Find where the given text appears and provide that cell's center as [X, Y] coordinate. 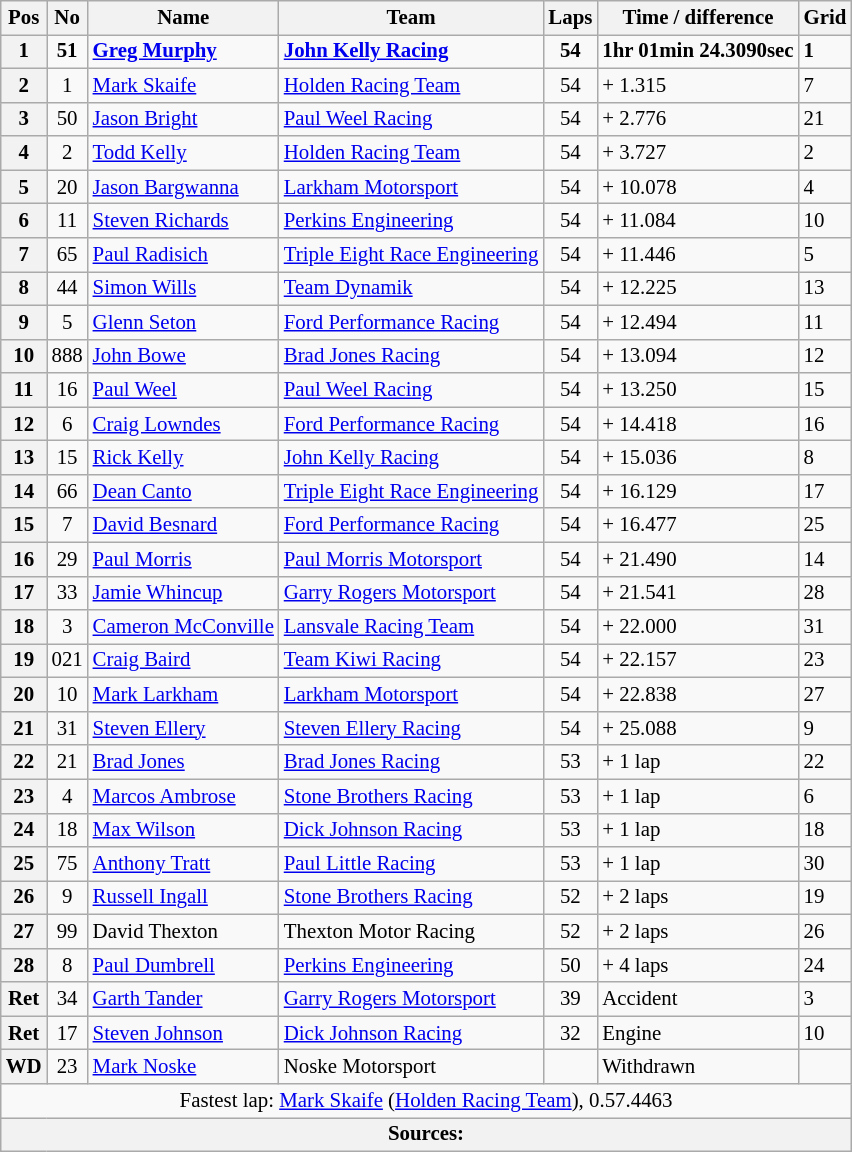
Accident [698, 999]
+ 22.000 [698, 627]
32 [570, 1033]
Craig Lowndes [184, 424]
Fastest lap: Mark Skaife (Holden Racing Team), 0.57.4463 [426, 1101]
Rick Kelly [184, 458]
Laps [570, 18]
Craig Baird [184, 661]
75 [68, 864]
Pos [24, 18]
+ 1.315 [698, 85]
+ 3.727 [698, 153]
+ 21.490 [698, 559]
Russell Ingall [184, 898]
+ 12.494 [698, 322]
+ 13.250 [698, 390]
888 [68, 356]
David Besnard [184, 525]
+ 12.225 [698, 288]
Time / difference [698, 18]
1hr 01min 24.3090sec [698, 51]
Paul Radisich [184, 255]
Jason Bargwanna [184, 187]
021 [68, 661]
Paul Little Racing [412, 864]
Marcos Ambrose [184, 796]
Paul Morris [184, 559]
+ 22.157 [698, 661]
Paul Morris Motorsport [412, 559]
Engine [698, 1033]
Cameron McConville [184, 627]
33 [68, 593]
Withdrawn [698, 1067]
Greg Murphy [184, 51]
Mark Noske [184, 1067]
Paul Dumbrell [184, 965]
Simon Wills [184, 288]
34 [68, 999]
+ 10.078 [698, 187]
Anthony Tratt [184, 864]
Lansvale Racing Team [412, 627]
Dean Canto [184, 491]
Garth Tander [184, 999]
39 [570, 999]
Steven Ellery Racing [412, 728]
+ 11.446 [698, 255]
Steven Ellery [184, 728]
Todd Kelly [184, 153]
Paul Weel [184, 390]
WD [24, 1067]
Grid [826, 18]
+ 25.088 [698, 728]
66 [68, 491]
Mark Skaife [184, 85]
+ 14.418 [698, 424]
No [68, 18]
+ 13.094 [698, 356]
Name [184, 18]
David Thexton [184, 931]
+ 16.477 [698, 525]
John Bowe [184, 356]
Jason Bright [184, 119]
Max Wilson [184, 830]
Thexton Motor Racing [412, 931]
65 [68, 255]
+ 21.541 [698, 593]
+ 11.084 [698, 221]
+ 2.776 [698, 119]
+ 15.036 [698, 458]
+ 4 laps [698, 965]
99 [68, 931]
Steven Richards [184, 221]
Team [412, 18]
Mark Larkham [184, 695]
Brad Jones [184, 762]
44 [68, 288]
Team Kiwi Racing [412, 661]
Jamie Whincup [184, 593]
29 [68, 559]
Sources: [426, 1135]
+ 16.129 [698, 491]
Team Dynamik [412, 288]
+ 22.838 [698, 695]
30 [826, 864]
Noske Motorsport [412, 1067]
51 [68, 51]
Steven Johnson [184, 1033]
Glenn Seton [184, 322]
